From the cell containing the given text, extract its center point as [x, y] coordinate. 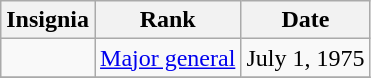
Insignia [48, 20]
Major general [168, 58]
Date [306, 20]
Rank [168, 20]
July 1, 1975 [306, 58]
